Provide the [X, Y] coordinate of the cell's center where the given text is located.  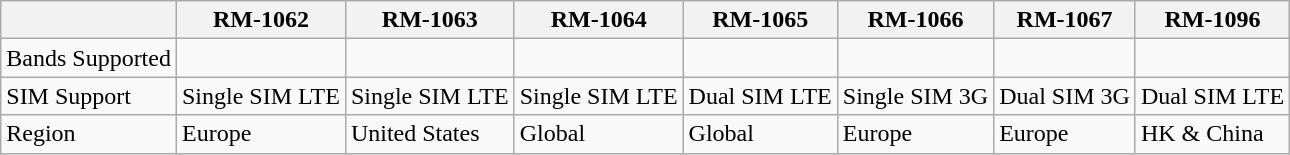
RM-1062 [260, 20]
RM-1067 [1065, 20]
RM-1065 [760, 20]
HK & China [1212, 134]
SIM Support [89, 96]
RM-1064 [598, 20]
Dual SIM 3G [1065, 96]
RM-1066 [915, 20]
Single SIM 3G [915, 96]
Region [89, 134]
RM-1063 [430, 20]
Bands Supported [89, 58]
United States [430, 134]
RM-1096 [1212, 20]
